From the cell containing the given text, extract its center point as [X, Y] coordinate. 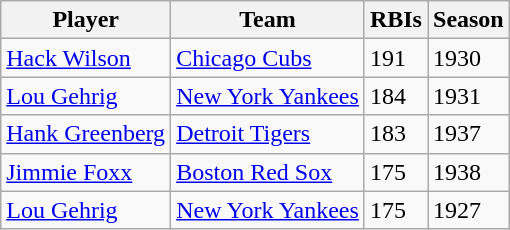
Jimmie Foxx [86, 172]
1930 [469, 58]
Hank Greenberg [86, 134]
1938 [469, 172]
1931 [469, 96]
RBIs [396, 20]
Chicago Cubs [268, 58]
Detroit Tigers [268, 134]
183 [396, 134]
184 [396, 96]
1937 [469, 134]
191 [396, 58]
Player [86, 20]
Boston Red Sox [268, 172]
Hack Wilson [86, 58]
Season [469, 20]
1927 [469, 210]
Team [268, 20]
